Determine the [x, y] coordinate at the center of the cell enclosing the given text.  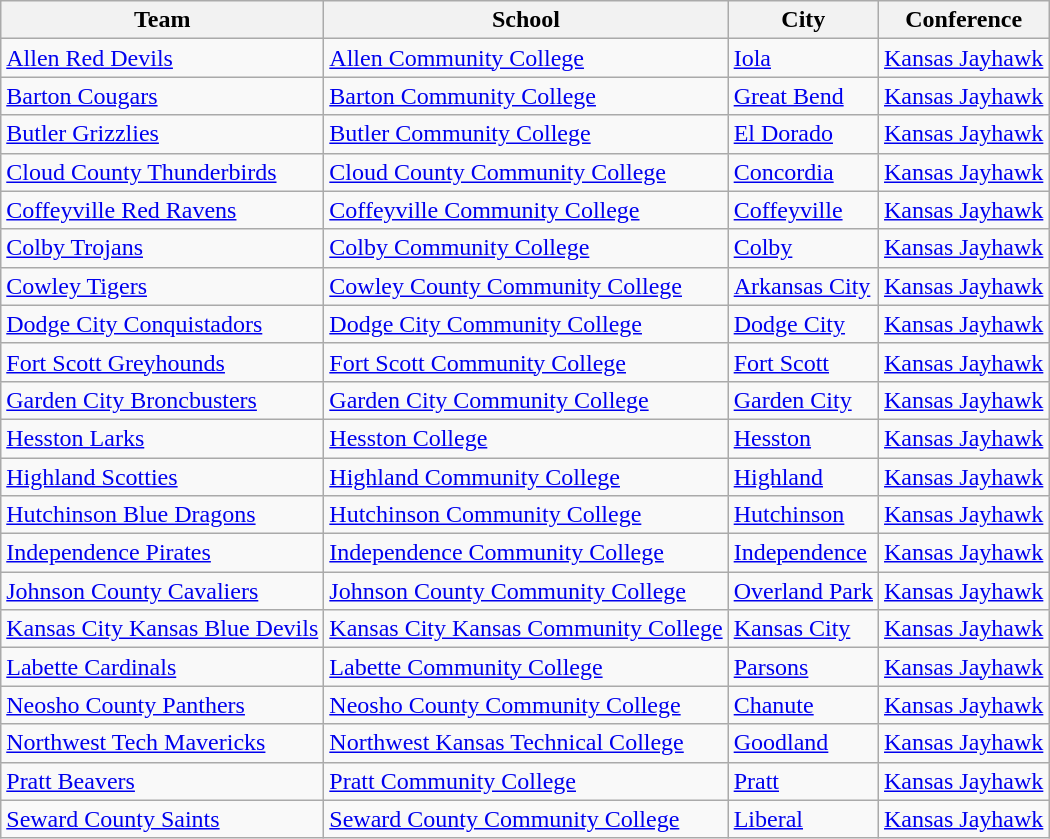
Hesston Larks [162, 438]
Allen Red Devils [162, 58]
Butler Grizzlies [162, 134]
Conference [964, 20]
Iola [803, 58]
City [803, 20]
Johnson County Community College [526, 591]
Cloud County Community College [526, 172]
Highland Community College [526, 477]
Pratt Community College [526, 781]
Independence [803, 553]
Hutchinson Blue Dragons [162, 515]
Hesston [803, 438]
Seward County Community College [526, 819]
Fort Scott [803, 362]
Overland Park [803, 591]
Hesston College [526, 438]
Coffeyville [803, 210]
Dodge City Community College [526, 324]
Neosho County Panthers [162, 705]
Kansas City Kansas Community College [526, 629]
Labette Cardinals [162, 667]
Northwest Tech Mavericks [162, 743]
Cloud County Thunderbirds [162, 172]
Colby Community College [526, 248]
Barton Cougars [162, 96]
Garden City Community College [526, 400]
Concordia [803, 172]
School [526, 20]
Northwest Kansas Technical College [526, 743]
Dodge City [803, 324]
Highland [803, 477]
Pratt [803, 781]
Kansas City [803, 629]
Garden City Broncbusters [162, 400]
Cowley County Community College [526, 286]
Colby Trojans [162, 248]
Neosho County Community College [526, 705]
Great Bend [803, 96]
Coffeyville Red Ravens [162, 210]
Cowley Tigers [162, 286]
Fort Scott Greyhounds [162, 362]
Labette Community College [526, 667]
Barton Community College [526, 96]
Chanute [803, 705]
El Dorado [803, 134]
Kansas City Kansas Blue Devils [162, 629]
Hutchinson Community College [526, 515]
Seward County Saints [162, 819]
Independence Community College [526, 553]
Team [162, 20]
Dodge City Conquistadors [162, 324]
Johnson County Cavaliers [162, 591]
Arkansas City [803, 286]
Fort Scott Community College [526, 362]
Highland Scotties [162, 477]
Garden City [803, 400]
Allen Community College [526, 58]
Goodland [803, 743]
Pratt Beavers [162, 781]
Butler Community College [526, 134]
Parsons [803, 667]
Coffeyville Community College [526, 210]
Hutchinson [803, 515]
Independence Pirates [162, 553]
Liberal [803, 819]
Colby [803, 248]
